Return [X, Y] of the center of cell containing provided text 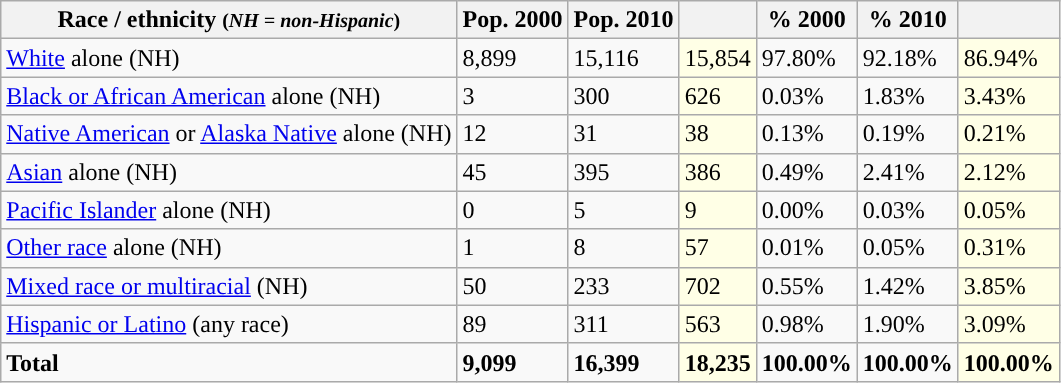
Black or African American alone (NH) [229, 96]
2.41% [908, 172]
15,116 [624, 58]
Other race alone (NH) [229, 248]
50 [512, 286]
3.43% [1008, 96]
702 [718, 286]
395 [624, 172]
38 [718, 134]
86.94% [1008, 58]
White alone (NH) [229, 58]
Hispanic or Latino (any race) [229, 324]
8,899 [512, 58]
0.31% [1008, 248]
3 [512, 96]
12 [512, 134]
Mixed race or multiracial (NH) [229, 286]
Asian alone (NH) [229, 172]
9,099 [512, 362]
57 [718, 248]
1.42% [908, 286]
45 [512, 172]
0.21% [1008, 134]
0.00% [806, 210]
31 [624, 134]
15,854 [718, 58]
% 2010 [908, 20]
9 [718, 210]
3.85% [1008, 286]
0.55% [806, 286]
563 [718, 324]
0.19% [908, 134]
0.98% [806, 324]
1 [512, 248]
Total [229, 362]
5 [624, 210]
16,399 [624, 362]
Native American or Alaska Native alone (NH) [229, 134]
92.18% [908, 58]
233 [624, 286]
1.83% [908, 96]
Pop. 2010 [624, 20]
97.80% [806, 58]
8 [624, 248]
300 [624, 96]
2.12% [1008, 172]
0 [512, 210]
311 [624, 324]
1.90% [908, 324]
0.49% [806, 172]
0.01% [806, 248]
Race / ethnicity (NH = non-Hispanic) [229, 20]
89 [512, 324]
% 2000 [806, 20]
626 [718, 96]
3.09% [1008, 324]
0.13% [806, 134]
Pacific Islander alone (NH) [229, 210]
18,235 [718, 362]
386 [718, 172]
Pop. 2000 [512, 20]
